Return [X, Y] of the center of cell containing provided text 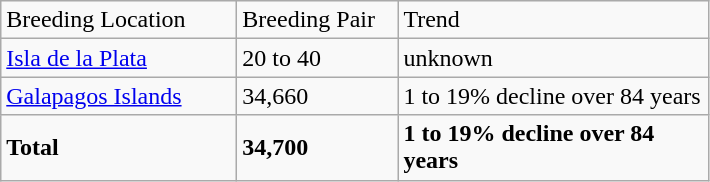
Breeding Location [119, 20]
Total [119, 148]
Galapagos Islands [119, 96]
34,700 [318, 148]
Trend [554, 20]
Breeding Pair [318, 20]
Isla de la Plata [119, 58]
34,660 [318, 96]
unknown [554, 58]
20 to 40 [318, 58]
